Provide the (x, y) coordinate of the cell's center where the given text is located.  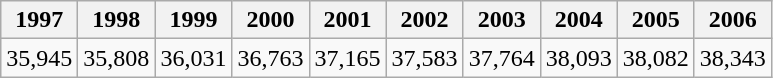
2001 (348, 20)
37,583 (424, 58)
37,764 (502, 58)
2003 (502, 20)
2002 (424, 20)
2005 (656, 20)
2000 (270, 20)
38,093 (578, 58)
36,031 (194, 58)
36,763 (270, 58)
1998 (116, 20)
1997 (40, 20)
35,808 (116, 58)
2004 (578, 20)
38,343 (732, 58)
35,945 (40, 58)
1999 (194, 20)
38,082 (656, 58)
2006 (732, 20)
37,165 (348, 58)
